Output the [X, Y] coordinate of the center of the cell containing the given text.  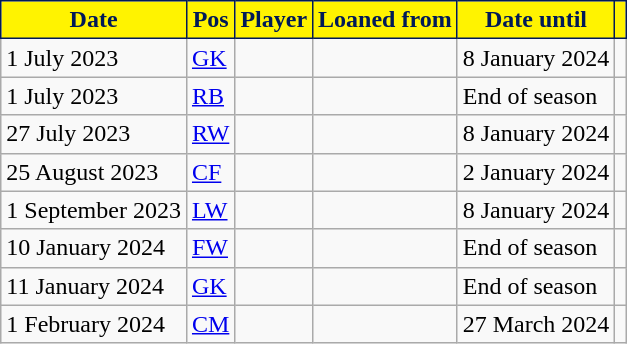
1 February 2024 [94, 324]
Pos [210, 20]
25 August 2023 [94, 172]
10 January 2024 [94, 248]
27 July 2023 [94, 134]
RB [210, 96]
CF [210, 172]
11 January 2024 [94, 286]
2 January 2024 [536, 172]
LW [210, 210]
27 March 2024 [536, 324]
1 September 2023 [94, 210]
Date [94, 20]
Date until [536, 20]
RW [210, 134]
Player [274, 20]
CM [210, 324]
FW [210, 248]
Loaned from [386, 20]
